For the text-containing cell, return its midpoint in [x, y] coordinate format. 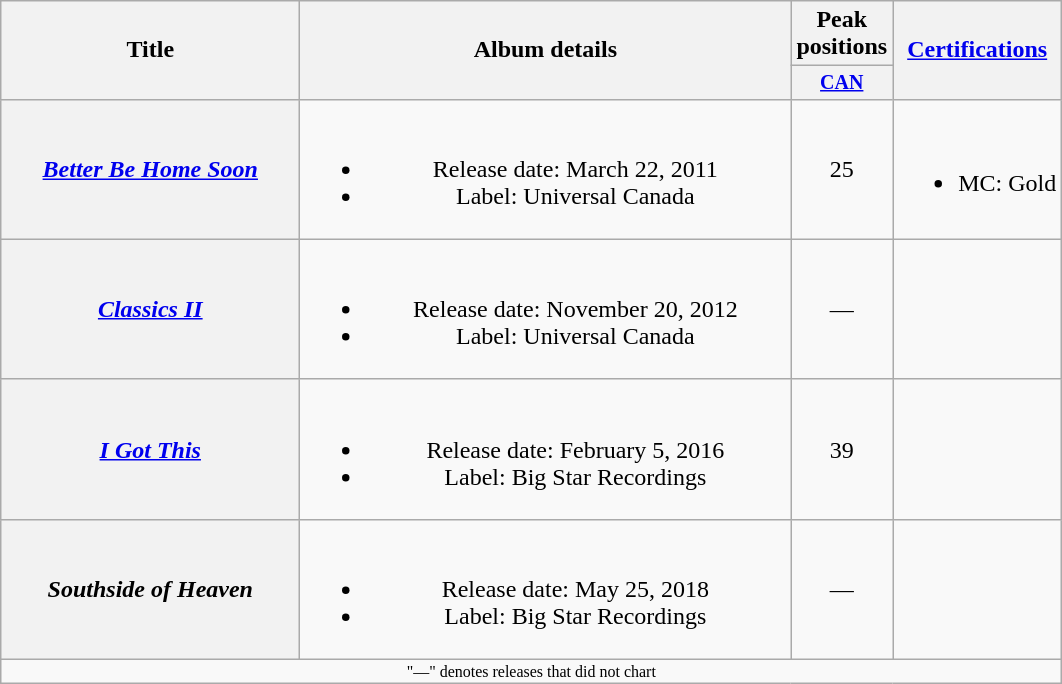
Release date: May 25, 2018Label: Big Star Recordings [546, 589]
Album details [546, 50]
Title [150, 50]
Peak positions [842, 34]
Release date: November 20, 2012Label: Universal Canada [546, 309]
I Got This [150, 449]
Better Be Home Soon [150, 169]
39 [842, 449]
"—" denotes releases that did not chart [532, 672]
CAN [842, 82]
Certifications [978, 50]
Southside of Heaven [150, 589]
Release date: March 22, 2011Label: Universal Canada [546, 169]
Classics II [150, 309]
MC: Gold [978, 169]
Release date: February 5, 2016Label: Big Star Recordings [546, 449]
25 [842, 169]
